Search for the cell housing the specified text and yield its (X, Y) center coordinate. 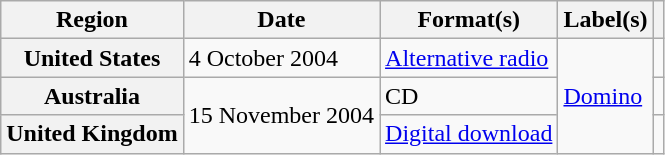
Digital download (469, 134)
Alternative radio (469, 58)
Australia (92, 96)
United States (92, 58)
United Kingdom (92, 134)
15 November 2004 (281, 115)
Date (281, 20)
Region (92, 20)
Label(s) (606, 20)
4 October 2004 (281, 58)
CD (469, 96)
Format(s) (469, 20)
Domino (606, 96)
